For the text-containing cell, return its midpoint in (x, y) coordinate format. 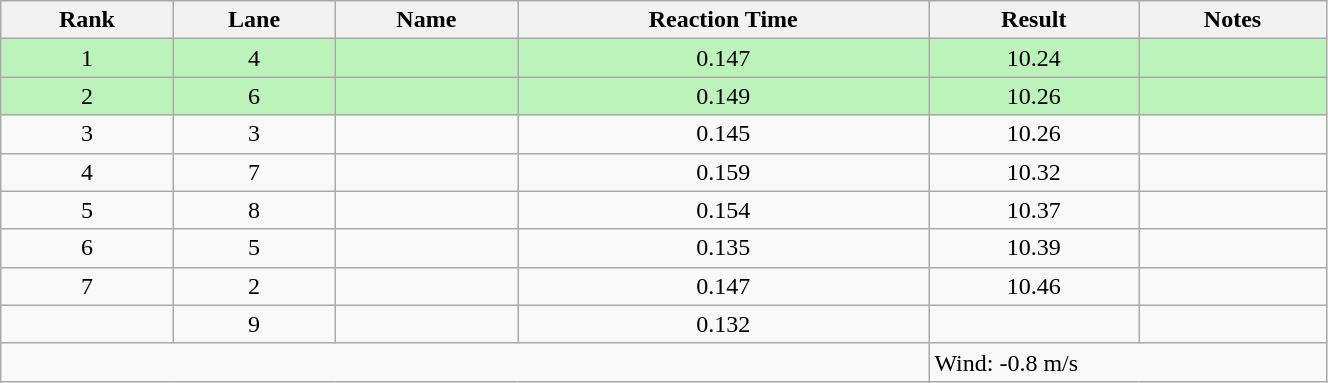
0.159 (724, 172)
Result (1034, 20)
Wind: -0.8 m/s (1128, 362)
10.24 (1034, 58)
0.145 (724, 134)
9 (254, 324)
0.149 (724, 96)
8 (254, 210)
Notes (1233, 20)
Lane (254, 20)
0.132 (724, 324)
Name (426, 20)
10.39 (1034, 248)
Reaction Time (724, 20)
10.46 (1034, 286)
0.154 (724, 210)
1 (87, 58)
10.37 (1034, 210)
0.135 (724, 248)
10.32 (1034, 172)
Rank (87, 20)
